Scan for the cell matching the given text and deliver its [x, y] coordinate at center. 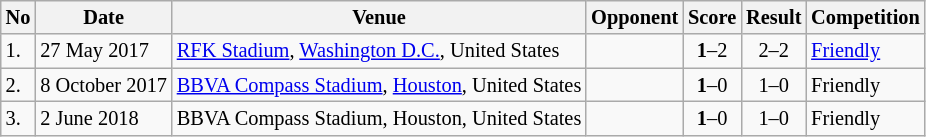
1–2 [712, 51]
27 May 2017 [104, 51]
1. [18, 51]
2 June 2018 [104, 118]
2–2 [774, 51]
Date [104, 17]
3. [18, 118]
RFK Stadium, Washington D.C., United States [379, 51]
Competition [865, 17]
No [18, 17]
2. [18, 85]
Result [774, 17]
8 October 2017 [104, 85]
Venue [379, 17]
Opponent [634, 17]
Score [712, 17]
